Find where the given text appears and provide that cell's center as (X, Y) coordinate. 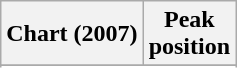
Peakposition (189, 34)
Chart (2007) (72, 34)
